Detect which cell encompasses the target text, then output its (x, y) center coordinate. 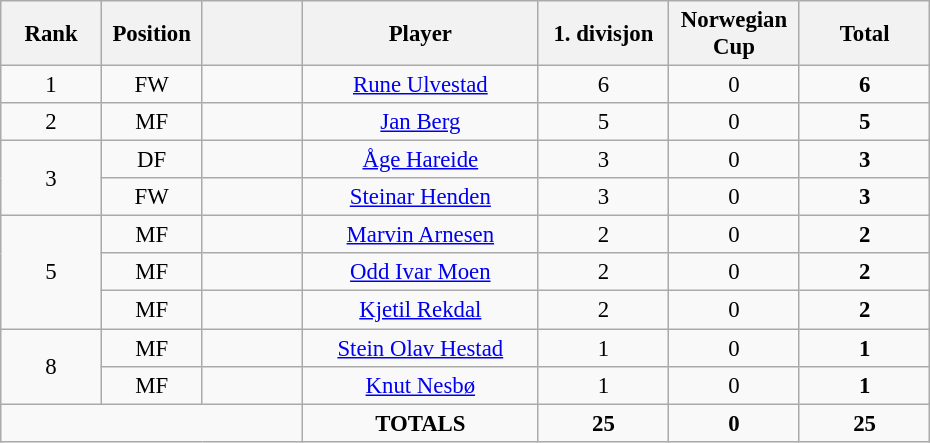
Marvin Arnesen (421, 235)
Rune Ulvestad (421, 85)
1. divisjon (604, 34)
Stein Olav Hestad (421, 348)
Norwegian Cup (734, 34)
DF (152, 160)
Position (152, 34)
Åge Hareide (421, 160)
Steinar Henden (421, 197)
Kjetil Rekdal (421, 310)
Rank (52, 34)
Player (421, 34)
Odd Ivar Moen (421, 273)
Total (864, 34)
8 (52, 366)
Knut Nesbø (421, 385)
Jan Berg (421, 122)
TOTALS (421, 423)
